For the text-containing cell, return its midpoint in (X, Y) coordinate format. 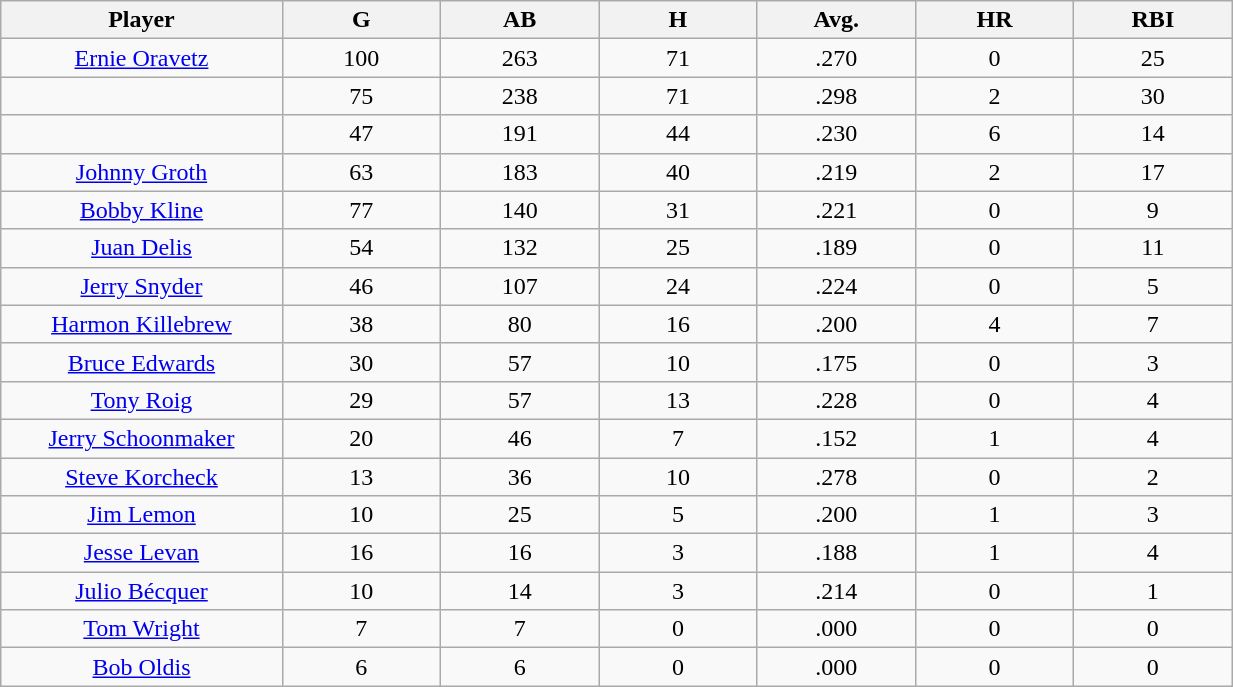
.298 (836, 96)
Johnny Groth (142, 172)
Bruce Edwards (142, 362)
.188 (836, 553)
Player (142, 20)
Bobby Kline (142, 210)
132 (519, 248)
11 (1153, 248)
80 (519, 324)
9 (1153, 210)
Avg. (836, 20)
Jim Lemon (142, 515)
44 (678, 134)
Bob Oldis (142, 667)
.214 (836, 591)
.189 (836, 248)
AB (519, 20)
191 (519, 134)
.270 (836, 58)
Julio Bécquer (142, 591)
G (361, 20)
Jerry Schoonmaker (142, 438)
Juan Delis (142, 248)
38 (361, 324)
77 (361, 210)
.175 (836, 362)
Steve Korcheck (142, 477)
RBI (1153, 20)
Harmon Killebrew (142, 324)
54 (361, 248)
75 (361, 96)
36 (519, 477)
238 (519, 96)
.219 (836, 172)
.152 (836, 438)
.221 (836, 210)
.230 (836, 134)
Tom Wright (142, 629)
140 (519, 210)
.278 (836, 477)
40 (678, 172)
263 (519, 58)
47 (361, 134)
29 (361, 400)
Jesse Levan (142, 553)
17 (1153, 172)
63 (361, 172)
Ernie Oravetz (142, 58)
107 (519, 286)
31 (678, 210)
.228 (836, 400)
24 (678, 286)
Jerry Snyder (142, 286)
H (678, 20)
20 (361, 438)
HR (994, 20)
Tony Roig (142, 400)
.224 (836, 286)
183 (519, 172)
100 (361, 58)
